Provide the (x, y) coordinate of the cell's center where the given text is located.  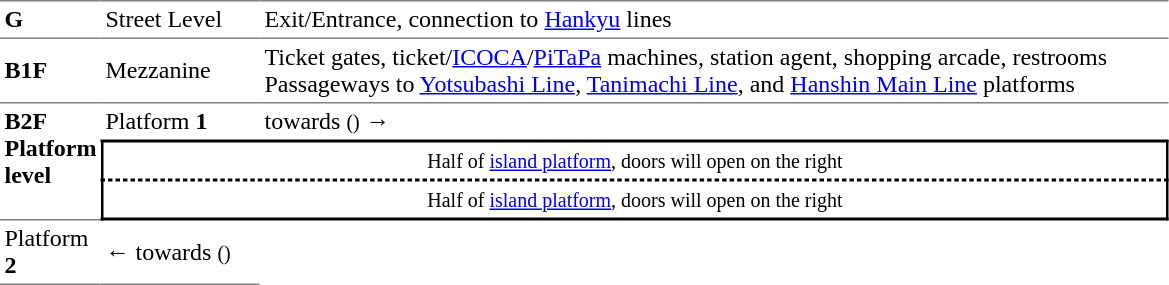
Mezzanine (180, 70)
towards () → (714, 121)
Street Level (180, 19)
Exit/Entrance, connection to Hankyu lines (714, 19)
Platform 1 (180, 121)
Platform 2 (50, 252)
B2FPlatform level (50, 161)
G (50, 19)
← towards () (180, 252)
B1F (50, 70)
